Return [X, Y] of the center of cell containing provided text 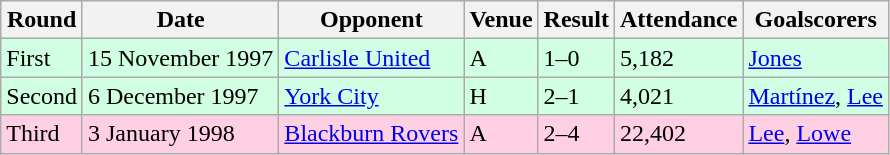
Venue [501, 20]
15 November 1997 [180, 58]
2–1 [576, 96]
Lee, Lowe [816, 134]
Result [576, 20]
3 January 1998 [180, 134]
First [42, 58]
4,021 [678, 96]
Opponent [372, 20]
York City [372, 96]
Goalscorers [816, 20]
6 December 1997 [180, 96]
Blackburn Rovers [372, 134]
Round [42, 20]
Martínez, Lee [816, 96]
Date [180, 20]
H [501, 96]
22,402 [678, 134]
Jones [816, 58]
Carlisle United [372, 58]
Attendance [678, 20]
Third [42, 134]
2–4 [576, 134]
1–0 [576, 58]
Second [42, 96]
5,182 [678, 58]
